Capture the cell that displays the provided text and extract its (X, Y) central coordinate. 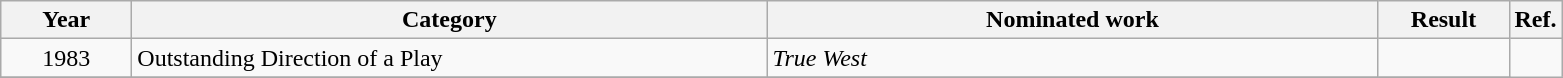
True West (1072, 58)
Year (66, 20)
Nominated work (1072, 20)
Category (450, 20)
1983 (66, 58)
Ref. (1536, 20)
Outstanding Direction of a Play (450, 58)
Result (1444, 20)
